Return the (x, y) coordinate for the center point of the cell that contains the specified text.  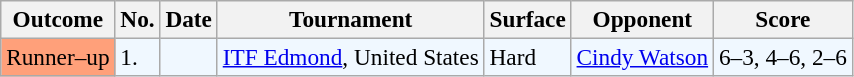
Runner–up (58, 57)
1. (138, 57)
No. (138, 19)
Hard (528, 57)
Surface (528, 19)
Opponent (642, 19)
Cindy Watson (642, 57)
Outcome (58, 19)
Score (782, 19)
Tournament (350, 19)
ITF Edmond, United States (350, 57)
Date (188, 19)
6–3, 4–6, 2–6 (782, 57)
